Return the [x, y] coordinate for the center point of the cell that contains the specified text.  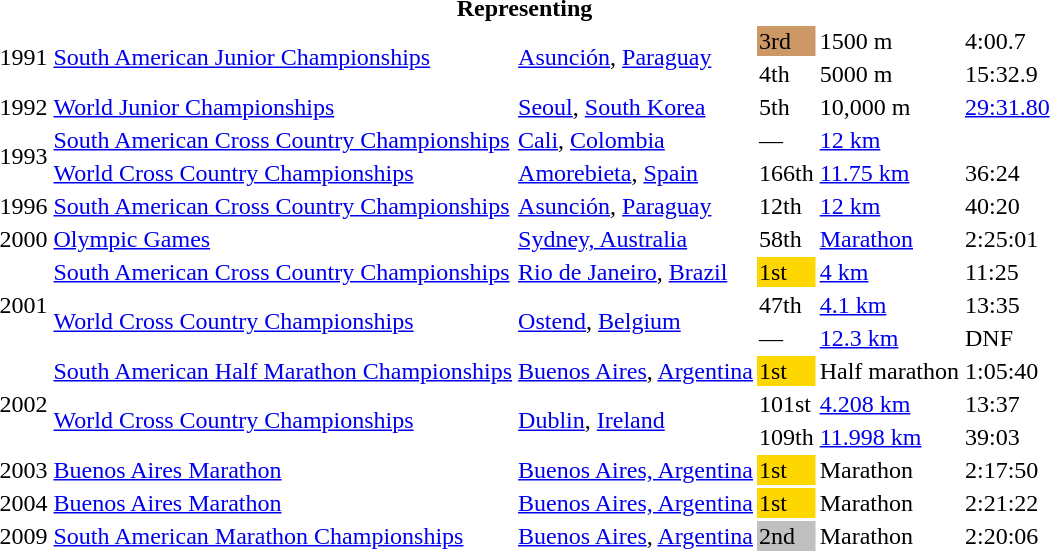
Ostend, Belgium [636, 322]
166th [786, 173]
3rd [786, 41]
4.208 km [889, 404]
47th [786, 305]
12th [786, 206]
58th [786, 239]
Cali, Colombia [636, 140]
101st [786, 404]
4 km [889, 272]
5th [786, 107]
World Junior Championships [283, 107]
South American Half Marathon Championships [283, 371]
Rio de Janeiro, Brazil [636, 272]
Sydney, Australia [636, 239]
Seoul, South Korea [636, 107]
5000 m [889, 74]
Half marathon [889, 371]
Dublin, Ireland [636, 420]
11.75 km [889, 173]
11.998 km [889, 437]
4th [786, 74]
109th [786, 437]
South American Junior Championships [283, 58]
South American Marathon Championships [283, 536]
Olympic Games [283, 239]
1500 m [889, 41]
12.3 km [889, 338]
10,000 m [889, 107]
4.1 km [889, 305]
Amorebieta, Spain [636, 173]
2nd [786, 536]
